Scan for the cell matching the given text and deliver its (X, Y) coordinate at center. 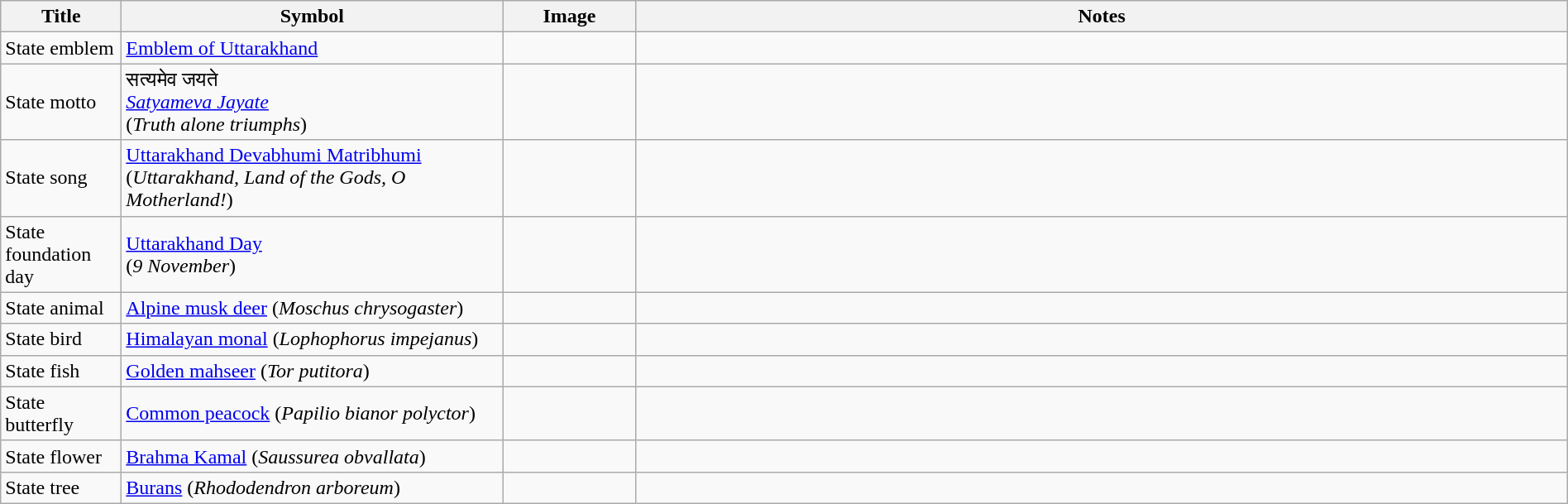
सत्यमेव जयते Satyameva Jayate (Truth alone triumphs) (313, 102)
State butterfly (61, 414)
State fish (61, 371)
State bird (61, 339)
Emblem of Uttarakhand (313, 48)
State motto (61, 102)
Brahma Kamal (Saussurea obvallata) (313, 456)
State foundation day (61, 254)
State tree (61, 487)
Notes (1102, 17)
Common peacock (Papilio bianor polyctor) (313, 414)
Title (61, 17)
Himalayan monal (Lophophorus impejanus) (313, 339)
State emblem (61, 48)
State animal (61, 308)
Symbol (313, 17)
Golden mahseer (Tor putitora) (313, 371)
Uttarakhand Devabhumi Matribhumi (Uttarakhand, Land of the Gods, O Motherland!) (313, 178)
Uttarakhand Day (9 November) (313, 254)
Burans (Rhododendron arboreum) (313, 487)
State song (61, 178)
Alpine musk deer (Moschus chrysogaster) (313, 308)
Image (569, 17)
State flower (61, 456)
